Extract the [X, Y] coordinate from the center of the cell holding the provided text.  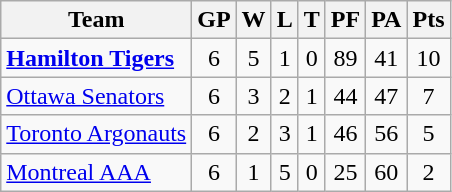
47 [386, 96]
GP [214, 20]
L [284, 20]
T [312, 20]
44 [345, 96]
46 [345, 134]
56 [386, 134]
Pts [428, 20]
W [254, 20]
Team [96, 20]
7 [428, 96]
Toronto Argonauts [96, 134]
Montreal AAA [96, 172]
PF [345, 20]
60 [386, 172]
Ottawa Senators [96, 96]
Hamilton Tigers [96, 58]
10 [428, 58]
89 [345, 58]
41 [386, 58]
PA [386, 20]
25 [345, 172]
